Scan for the cell matching the given text and deliver its [X, Y] coordinate at center. 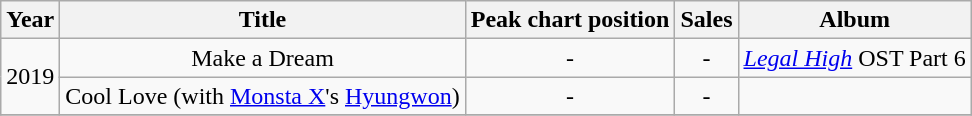
Title [262, 20]
Peak chart position [570, 20]
Album [854, 20]
Year [30, 20]
Sales [706, 20]
Legal High OST Part 6 [854, 58]
Cool Love (with Monsta X's Hyungwon) [262, 96]
2019 [30, 77]
Make a Dream [262, 58]
